Provide the [X, Y] coordinate of the cell's center where the given text is located.  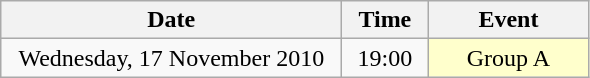
Group A [508, 58]
Date [172, 20]
Time [385, 20]
Event [508, 20]
Wednesday, 17 November 2010 [172, 58]
19:00 [385, 58]
